Output the [x, y] coordinate of the center of the cell containing the given text.  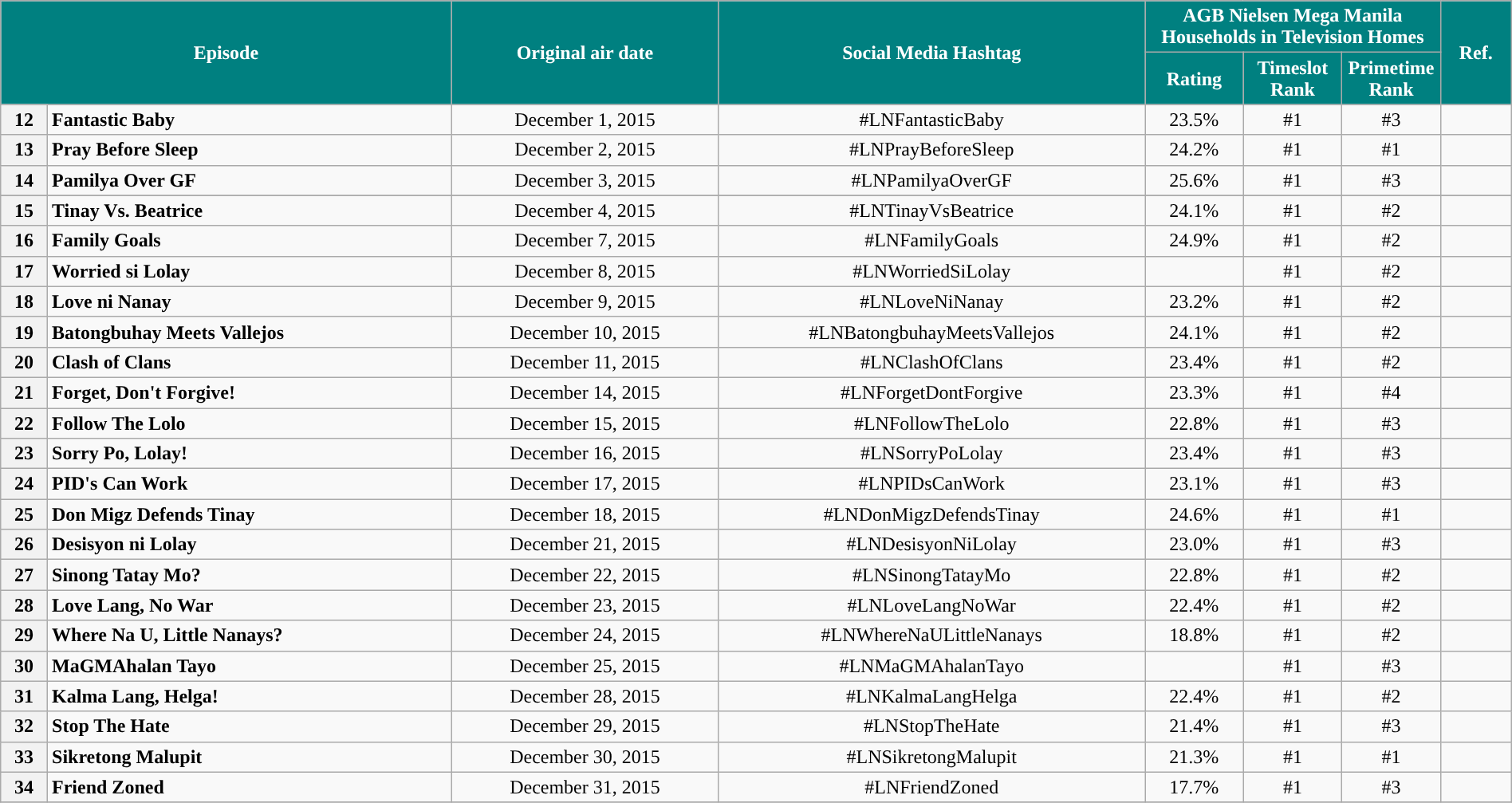
December 15, 2015 [585, 423]
29 [24, 636]
December 24, 2015 [585, 636]
December 1, 2015 [585, 120]
PID's Can Work [250, 484]
Tinay Vs. Beatrice [250, 211]
34 [24, 787]
#LNForgetDontForgive [931, 392]
27 [24, 575]
December 21, 2015 [585, 545]
December 17, 2015 [585, 484]
December 4, 2015 [585, 211]
#LNDonMigzDefendsTinay [931, 514]
17 [24, 271]
32 [24, 726]
December 23, 2015 [585, 605]
18 [24, 301]
#LNBatongbuhayMeetsVallejos [931, 332]
#LNWhereNaULittleNanays [931, 636]
Love Lang, No War [250, 605]
#LNStopTheHate [931, 726]
Forget, Don't Forgive! [250, 392]
23.1% [1195, 484]
December 16, 2015 [585, 454]
#LNPIDsCanWork [931, 484]
December 28, 2015 [585, 696]
13 [24, 150]
Stop The Hate [250, 726]
Kalma Lang, Helga! [250, 696]
Love ni Nanay [250, 301]
December 11, 2015 [585, 362]
#LNDesisyonNiLolay [931, 545]
December 18, 2015 [585, 514]
14 [24, 180]
Worried si Lolay [250, 271]
26 [24, 545]
24.6% [1195, 514]
23.5% [1195, 120]
#4 [1392, 392]
23.2% [1195, 301]
#LNTinayVsBeatrice [931, 211]
21 [24, 392]
21.4% [1195, 726]
21.3% [1195, 757]
Clash of Clans [250, 362]
Sorry Po, Lolay! [250, 454]
24.9% [1195, 241]
#LNWorriedSiLolay [931, 271]
#LNClashOfClans [931, 362]
15 [24, 211]
33 [24, 757]
Rating [1195, 78]
December 22, 2015 [585, 575]
Ref. [1475, 53]
Pamilya Over GF [250, 180]
#LNLoveNiNanay [931, 301]
30 [24, 666]
24.2% [1195, 150]
Primetime Rank [1392, 78]
#LNFamilyGoals [931, 241]
December 3, 2015 [585, 180]
December 2, 2015 [585, 150]
Batongbuhay Meets Vallejos [250, 332]
December 8, 2015 [585, 271]
#LNFantasticBaby [931, 120]
23 [24, 454]
Timeslot Rank [1293, 78]
December 29, 2015 [585, 726]
MaGMAhalan Tayo [250, 666]
December 10, 2015 [585, 332]
#LNPamilyaOverGF [931, 180]
#LNMaGMAhalanTayo [931, 666]
#LNPrayBeforeSleep [931, 150]
31 [24, 696]
Pray Before Sleep [250, 150]
19 [24, 332]
#LNFollowTheLolo [931, 423]
December 25, 2015 [585, 666]
Episode [226, 53]
25 [24, 514]
Desisyon ni Lolay [250, 545]
AGB Nielsen Mega Manila Households in Television Homes [1293, 27]
23.3% [1195, 392]
Where Na U, Little Nanays? [250, 636]
December 30, 2015 [585, 757]
25.6% [1195, 180]
#LNSikretongMalupit [931, 757]
#LNSorryPoLolay [931, 454]
#LNLoveLangNoWar [931, 605]
22 [24, 423]
18.8% [1195, 636]
Original air date [585, 53]
20 [24, 362]
Sinong Tatay Mo? [250, 575]
#LNSinongTatayMo [931, 575]
#LNKalmaLangHelga [931, 696]
December 14, 2015 [585, 392]
Fantastic Baby [250, 120]
23.0% [1195, 545]
Social Media Hashtag [931, 53]
Follow The Lolo [250, 423]
17.7% [1195, 787]
Sikretong Malupit [250, 757]
December 7, 2015 [585, 241]
16 [24, 241]
#LNFriendZoned [931, 787]
28 [24, 605]
Friend Zoned [250, 787]
December 31, 2015 [585, 787]
24 [24, 484]
Don Migz Defends Tinay [250, 514]
December 9, 2015 [585, 301]
Family Goals [250, 241]
12 [24, 120]
